From the cell containing the given text, extract its center point as (X, Y) coordinate. 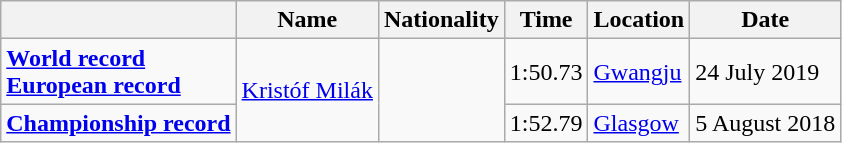
World recordEuropean record (118, 72)
Nationality (441, 20)
1:50.73 (546, 72)
Championship record (118, 123)
5 August 2018 (766, 123)
Time (546, 20)
Gwangju (639, 72)
Glasgow (639, 123)
24 July 2019 (766, 72)
Date (766, 20)
Location (639, 20)
1:52.79 (546, 123)
Kristóf Milák (307, 90)
Name (307, 20)
